Return the (x, y) coordinate for the center point of the cell that contains the specified text.  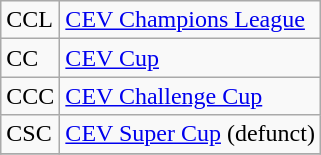
CEV Cup (190, 58)
CEV Challenge Cup (190, 96)
CSC (30, 134)
CCC (30, 96)
CC (30, 58)
CCL (30, 20)
CEV Super Cup (defunct) (190, 134)
CEV Champions League (190, 20)
